Capture the cell that displays the provided text and extract its [X, Y] central coordinate. 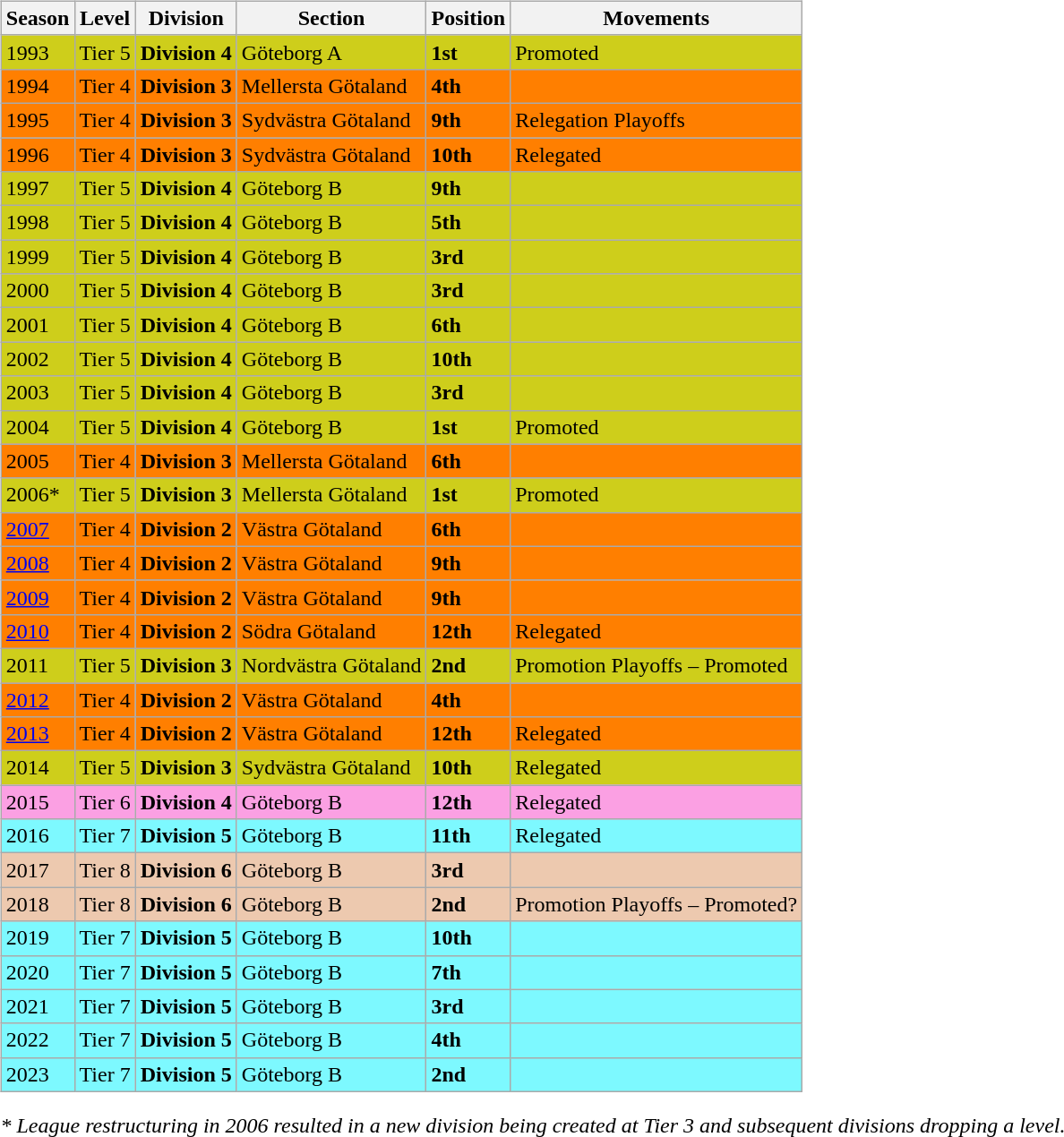
11th [468, 836]
2014 [38, 768]
1993 [38, 52]
Nordvästra Götaland [331, 665]
1997 [38, 189]
2019 [38, 938]
2004 [38, 427]
2002 [38, 359]
5th [468, 223]
Section [331, 18]
2016 [38, 836]
Movements [656, 18]
2015 [38, 802]
2018 [38, 904]
Division [186, 18]
2003 [38, 393]
Södra Götaland [331, 631]
2000 [38, 291]
2022 [38, 1040]
2023 [38, 1074]
2020 [38, 972]
2017 [38, 870]
Tier 6 [105, 802]
Promotion Playoffs – Promoted? [656, 904]
2008 [38, 563]
Position [468, 18]
2021 [38, 1006]
2006* [38, 495]
1994 [38, 86]
Promotion Playoffs – Promoted [656, 665]
2007 [38, 529]
2001 [38, 325]
1998 [38, 223]
7th [468, 972]
2012 [38, 699]
2005 [38, 461]
1996 [38, 155]
1995 [38, 120]
2011 [38, 665]
Level [105, 18]
2009 [38, 597]
Relegation Playoffs [656, 120]
2013 [38, 734]
2010 [38, 631]
1999 [38, 257]
Göteborg A [331, 52]
Season [38, 18]
